Provide the [X, Y] coordinate of the cell's center where the given text is located.  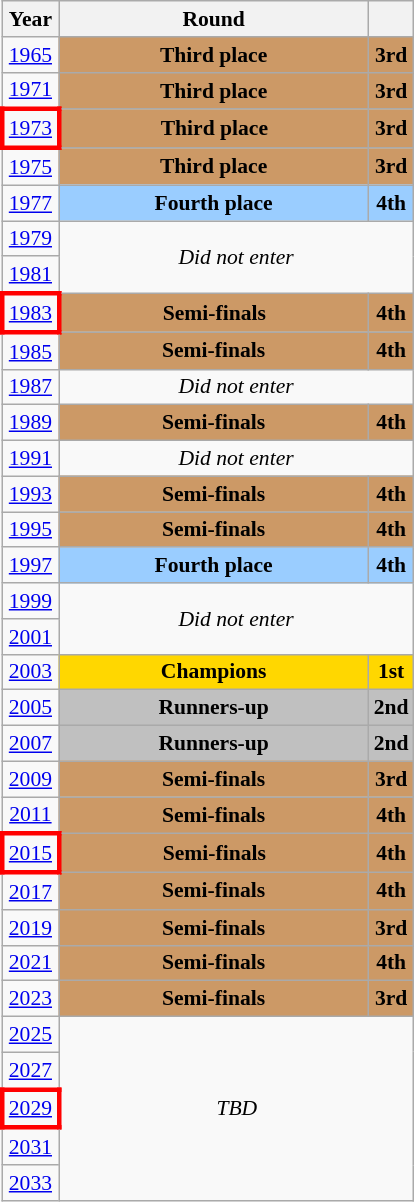
2027 [30, 1070]
2017 [30, 892]
1995 [30, 530]
2009 [30, 779]
2023 [30, 999]
2015 [30, 854]
2019 [30, 928]
1989 [30, 423]
Champions [214, 672]
1979 [30, 239]
1977 [30, 203]
2003 [30, 672]
1965 [30, 55]
TBD [236, 1109]
1973 [30, 130]
2025 [30, 1035]
2021 [30, 963]
Year [30, 19]
Round [214, 19]
2033 [30, 1183]
1987 [30, 387]
1999 [30, 601]
2011 [30, 816]
1971 [30, 90]
1991 [30, 459]
2029 [30, 1108]
1997 [30, 566]
1981 [30, 276]
1st [392, 672]
2005 [30, 708]
1983 [30, 314]
2001 [30, 637]
1975 [30, 166]
1993 [30, 494]
2031 [30, 1146]
2007 [30, 744]
1985 [30, 350]
